Return the (x, y) coordinate for the center point of the cell that contains the specified text.  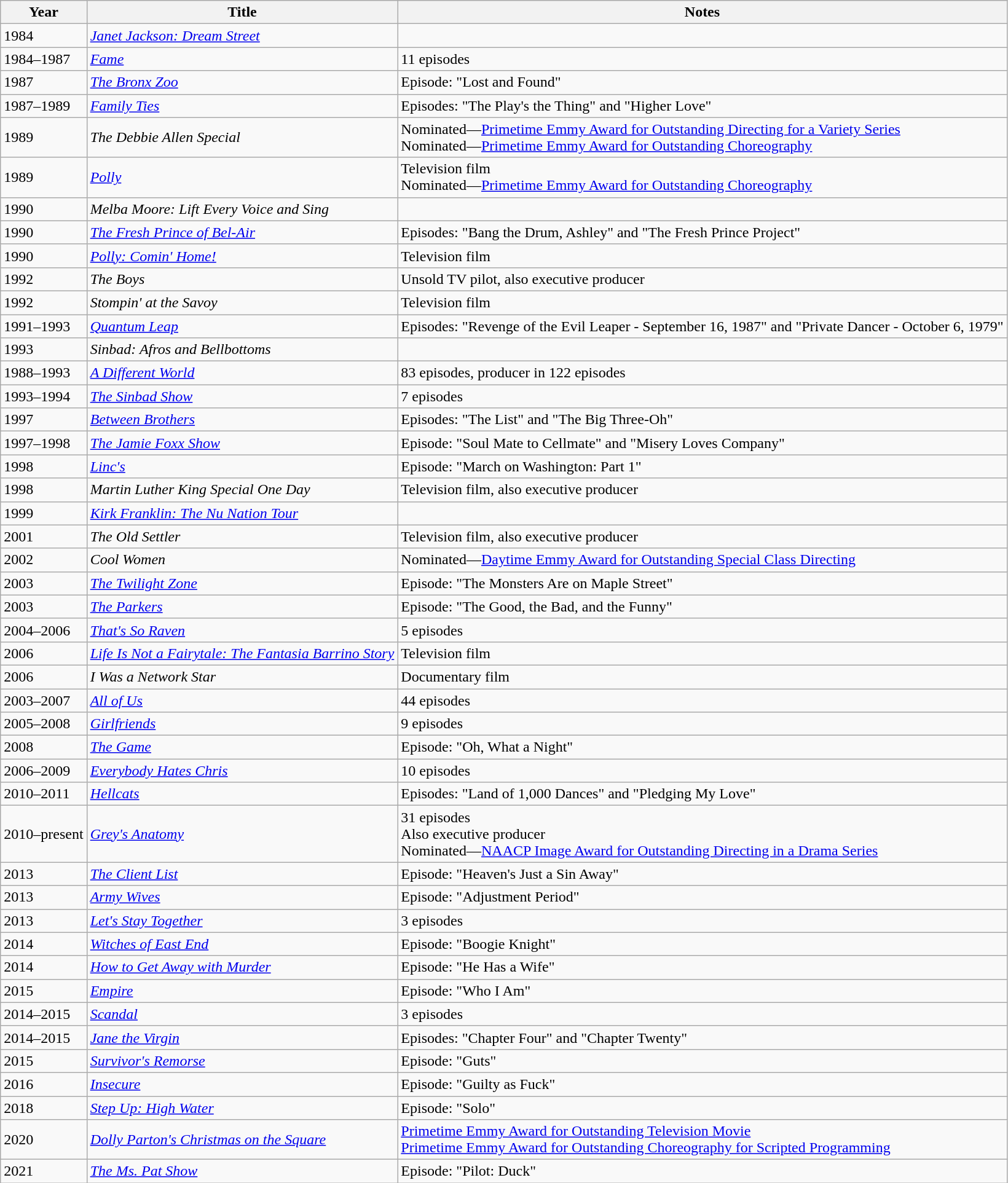
10 episodes (702, 771)
Episode: "He Has a Wife" (702, 967)
Title (242, 12)
Episode: "Pilot: Duck" (702, 1171)
Episode: "The Good, the Bad, and the Funny" (702, 607)
Television filmNominated—Primetime Emmy Award for Outstanding Choreography (702, 177)
Episode: "Guts" (702, 1061)
Episode: "Soul Mate to Cellmate" and "Misery Loves Company" (702, 443)
2005–2008 (44, 724)
Episode: "Who I Am" (702, 991)
1991–1993 (44, 326)
Quantum Leap (242, 326)
2003–2007 (44, 700)
2004–2006 (44, 630)
Fame (242, 59)
A Different World (242, 373)
The Sinbad Show (242, 396)
1999 (44, 513)
Family Ties (242, 106)
2021 (44, 1171)
Cool Women (242, 560)
Army Wives (242, 897)
Episodes: "The Play's the Thing" and "Higher Love" (702, 106)
31 episodes Also executive producerNominated—NAACP Image Award for Outstanding Directing in a Drama Series (702, 834)
Martin Luther King Special One Day (242, 490)
The Fresh Prince of Bel-Air (242, 232)
Episode: "Boogie Knight" (702, 944)
Polly: Comin' Home! (242, 256)
2006–2009 (44, 771)
The Bronx Zoo (242, 82)
Step Up: High Water (242, 1108)
Jane the Virgin (242, 1037)
Janet Jackson: Dream Street (242, 36)
Episode: "Oh, What a Night" (702, 747)
The Jamie Foxx Show (242, 443)
Everybody Hates Chris (242, 771)
Episodes: "Chapter Four" and "Chapter Twenty" (702, 1037)
2008 (44, 747)
83 episodes, producer in 122 episodes (702, 373)
2018 (44, 1108)
The Client List (242, 874)
1987–1989 (44, 106)
1993 (44, 350)
Survivor's Remorse (242, 1061)
Year (44, 12)
2010–present (44, 834)
2002 (44, 560)
Episode: "Solo" (702, 1108)
Episodes: "Revenge of the Evil Leaper - September 16, 1987" and "Private Dancer - October 6, 1979" (702, 326)
All of Us (242, 700)
Hellcats (242, 794)
The Twilight Zone (242, 583)
The Old Settler (242, 536)
The Debbie Allen Special (242, 138)
7 episodes (702, 396)
Nominated—Daytime Emmy Award for Outstanding Special Class Directing (702, 560)
The Parkers (242, 607)
2016 (44, 1084)
How to Get Away with Murder (242, 967)
1984 (44, 36)
2001 (44, 536)
Sinbad: Afros and Bellbottoms (242, 350)
The Game (242, 747)
That's So Raven (242, 630)
The Boys (242, 279)
Kirk Franklin: The Nu Nation Tour (242, 513)
Grey's Anatomy (242, 834)
1993–1994 (44, 396)
Let's Stay Together (242, 921)
Girlfriends (242, 724)
Episode: "The Monsters Are on Maple Street" (702, 583)
9 episodes (702, 724)
2020 (44, 1139)
1997–1998 (44, 443)
Empire (242, 991)
1984–1987 (44, 59)
5 episodes (702, 630)
Dolly Parton's Christmas on the Square (242, 1139)
Episode: "Guilty as Fuck" (702, 1084)
Nominated—Primetime Emmy Award for Outstanding Directing for a Variety SeriesNominated—Primetime Emmy Award for Outstanding Choreography (702, 138)
Episodes: "Land of 1,000 Dances" and "Pledging My Love" (702, 794)
11 episodes (702, 59)
Between Brothers (242, 420)
Episode: "March on Washington: Part 1" (702, 466)
Polly (242, 177)
I Was a Network Star (242, 677)
Scandal (242, 1014)
Witches of East End (242, 944)
Stompin' at the Savoy (242, 302)
Insecure (242, 1084)
The Ms. Pat Show (242, 1171)
Life Is Not a Fairytale: The Fantasia Barrino Story (242, 653)
Melba Moore: Lift Every Voice and Sing (242, 209)
Documentary film (702, 677)
Episodes: "Bang the Drum, Ashley" and "The Fresh Prince Project" (702, 232)
Unsold TV pilot, also executive producer (702, 279)
2010–2011 (44, 794)
44 episodes (702, 700)
Linc's (242, 466)
1997 (44, 420)
Episode: "Lost and Found" (702, 82)
Episode: "Adjustment Period" (702, 897)
Primetime Emmy Award for Outstanding Television MoviePrimetime Emmy Award for Outstanding Choreography for Scripted Programming (702, 1139)
1988–1993 (44, 373)
1987 (44, 82)
Episode: "Heaven's Just a Sin Away" (702, 874)
Episodes: "The List" and "The Big Three-Oh" (702, 420)
Notes (702, 12)
